For the text-containing cell, return its midpoint in [x, y] coordinate format. 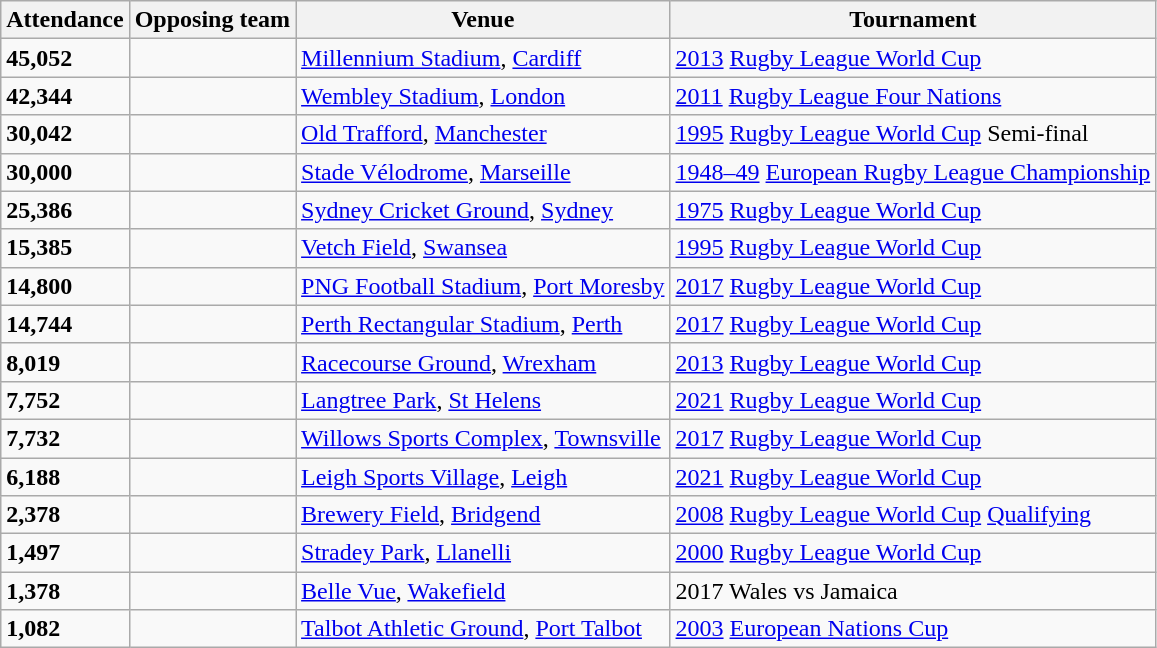
Old Trafford, Manchester [483, 134]
1948–49 European Rugby League Championship [913, 172]
1995 Rugby League World Cup [913, 248]
14,800 [65, 286]
14,744 [65, 324]
Tournament [913, 20]
6,188 [65, 477]
Stade Vélodrome, Marseille [483, 172]
1975 Rugby League World Cup [913, 210]
8,019 [65, 362]
7,732 [65, 438]
7,752 [65, 400]
Leigh Sports Village, Leigh [483, 477]
Opposing team [212, 20]
Perth Rectangular Stadium, Perth [483, 324]
Vetch Field, Swansea [483, 248]
2003 European Nations Cup [913, 629]
2011 Rugby League Four Nations [913, 96]
1995 Rugby League World Cup Semi-final [913, 134]
1,497 [65, 553]
Millennium Stadium, Cardiff [483, 58]
Brewery Field, Bridgend [483, 515]
Stradey Park, Llanelli [483, 553]
42,344 [65, 96]
30,042 [65, 134]
2,378 [65, 515]
Wembley Stadium, London [483, 96]
Belle Vue, Wakefield [483, 591]
2008 Rugby League World Cup Qualifying [913, 515]
PNG Football Stadium, Port Moresby [483, 286]
Langtree Park, St Helens [483, 400]
1,082 [65, 629]
2017 Wales vs Jamaica [913, 591]
2000 Rugby League World Cup [913, 553]
45,052 [65, 58]
Racecourse Ground, Wrexham [483, 362]
Attendance [65, 20]
1,378 [65, 591]
Talbot Athletic Ground, Port Talbot [483, 629]
Venue [483, 20]
25,386 [65, 210]
15,385 [65, 248]
Willows Sports Complex, Townsville [483, 438]
Sydney Cricket Ground, Sydney [483, 210]
30,000 [65, 172]
